Capture the cell that displays the provided text and extract its (X, Y) central coordinate. 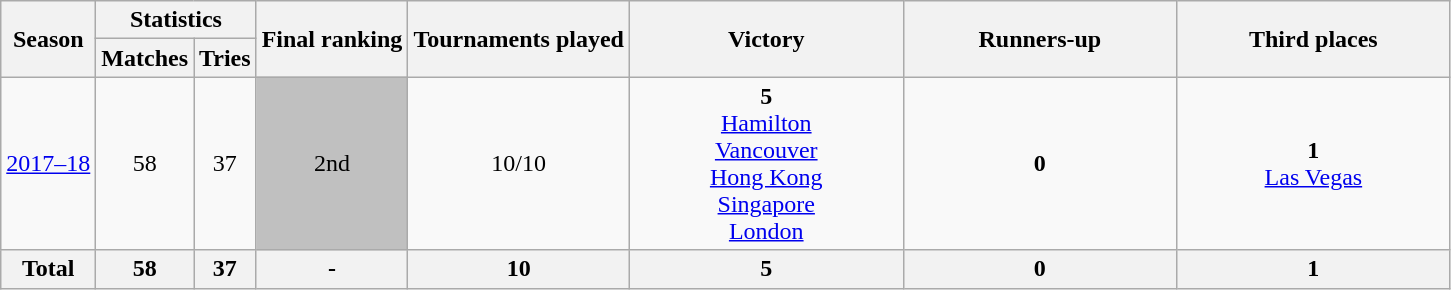
5 Hamilton Vancouver Hong Kong Singapore London (766, 164)
- (332, 269)
1 Las Vegas (1314, 164)
Tries (226, 58)
10 (519, 269)
Third places (1314, 39)
Statistics (176, 20)
Runners-up (1040, 39)
10/10 (519, 164)
Tournaments played (519, 39)
2nd (332, 164)
Matches (145, 58)
2017–18 (48, 164)
Total (48, 269)
Final ranking (332, 39)
Victory (766, 39)
5 (766, 269)
Season (48, 39)
1 (1314, 269)
